Identify which cell holds the provided text, then report its [x, y] central coordinate. 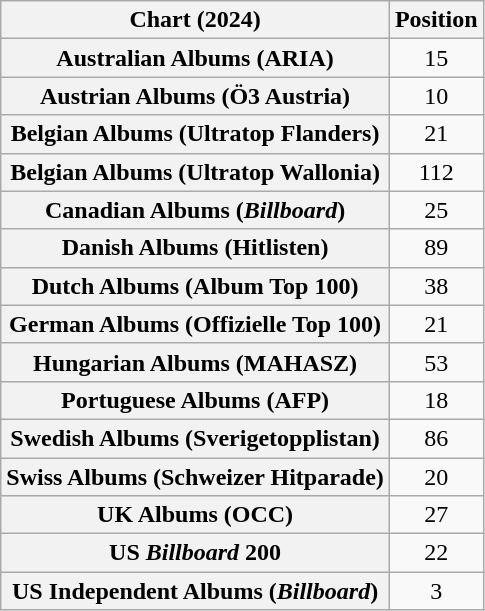
Austrian Albums (Ö3 Austria) [196, 96]
Hungarian Albums (MAHASZ) [196, 362]
US Billboard 200 [196, 553]
89 [436, 248]
10 [436, 96]
Portuguese Albums (AFP) [196, 400]
Canadian Albums (Billboard) [196, 210]
Position [436, 20]
Danish Albums (Hitlisten) [196, 248]
Belgian Albums (Ultratop Wallonia) [196, 172]
38 [436, 286]
Swedish Albums (Sverigetopplistan) [196, 438]
15 [436, 58]
Swiss Albums (Schweizer Hitparade) [196, 477]
20 [436, 477]
112 [436, 172]
27 [436, 515]
Chart (2024) [196, 20]
German Albums (Offizielle Top 100) [196, 324]
Belgian Albums (Ultratop Flanders) [196, 134]
25 [436, 210]
18 [436, 400]
53 [436, 362]
US Independent Albums (Billboard) [196, 591]
Australian Albums (ARIA) [196, 58]
UK Albums (OCC) [196, 515]
22 [436, 553]
Dutch Albums (Album Top 100) [196, 286]
86 [436, 438]
3 [436, 591]
